Identify which cell holds the provided text, then report its [x, y] central coordinate. 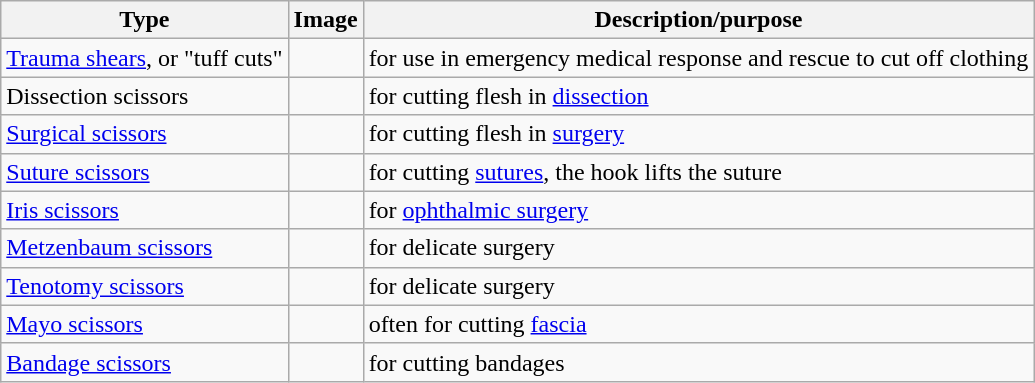
Type [144, 20]
Iris scissors [144, 210]
for cutting flesh in dissection [698, 96]
Trauma shears, or "tuff cuts" [144, 58]
Surgical scissors [144, 134]
for cutting bandages [698, 362]
for cutting flesh in surgery [698, 134]
for ophthalmic surgery [698, 210]
Dissection scissors [144, 96]
Metzenbaum scissors [144, 248]
Description/purpose [698, 20]
Mayo scissors [144, 324]
Suture scissors [144, 172]
Bandage scissors [144, 362]
for use in emergency medical response and rescue to cut off clothing [698, 58]
Tenotomy scissors [144, 286]
often for cutting fascia [698, 324]
for cutting sutures, the hook lifts the suture [698, 172]
Image [326, 20]
